Locate the cell with the specified text and output its (X, Y) center coordinate. 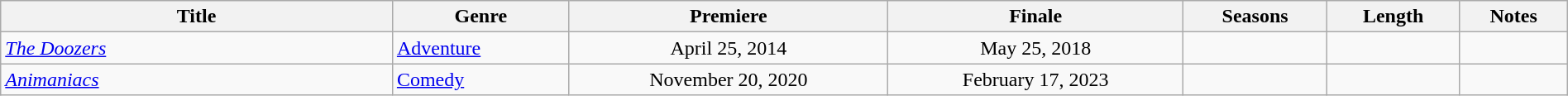
Comedy (480, 79)
November 20, 2020 (728, 79)
Genre (480, 17)
February 17, 2023 (1035, 79)
May 25, 2018 (1035, 48)
Length (1393, 17)
Title (197, 17)
Seasons (1255, 17)
Premiere (728, 17)
Adventure (480, 48)
The Doozers (197, 48)
Animaniacs (197, 79)
April 25, 2014 (728, 48)
Finale (1035, 17)
Notes (1513, 17)
